For the text-containing cell, return its midpoint in (x, y) coordinate format. 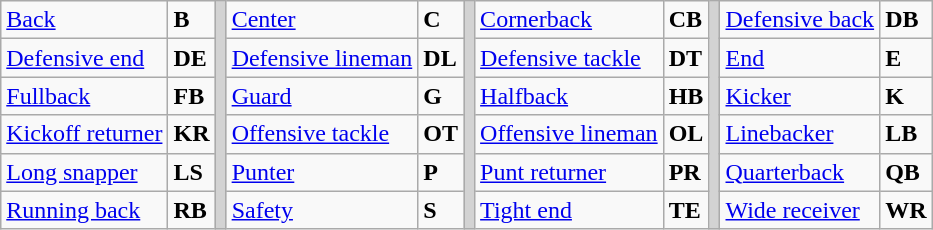
Quarterback (800, 172)
RB (192, 210)
CB (686, 20)
Fullback (84, 96)
DE (192, 58)
Tight end (570, 210)
Guard (322, 96)
Punter (322, 172)
Punt returner (570, 172)
Running back (84, 210)
C (441, 20)
FB (192, 96)
Defensive back (800, 20)
G (441, 96)
DT (686, 58)
DL (441, 58)
TE (686, 210)
B (192, 20)
LS (192, 172)
Wide receiver (800, 210)
Linebacker (800, 134)
QB (906, 172)
LB (906, 134)
OT (441, 134)
WR (906, 210)
S (441, 210)
PR (686, 172)
Back (84, 20)
Offensive lineman (570, 134)
P (441, 172)
DB (906, 20)
Halfback (570, 96)
OL (686, 134)
Long snapper (84, 172)
Offensive tackle (322, 134)
HB (686, 96)
Defensive end (84, 58)
Safety (322, 210)
Cornerback (570, 20)
KR (192, 134)
End (800, 58)
Defensive tackle (570, 58)
Kicker (800, 96)
K (906, 96)
Center (322, 20)
Kickoff returner (84, 134)
E (906, 58)
Defensive lineman (322, 58)
